Capture the cell that displays the provided text and extract its (X, Y) central coordinate. 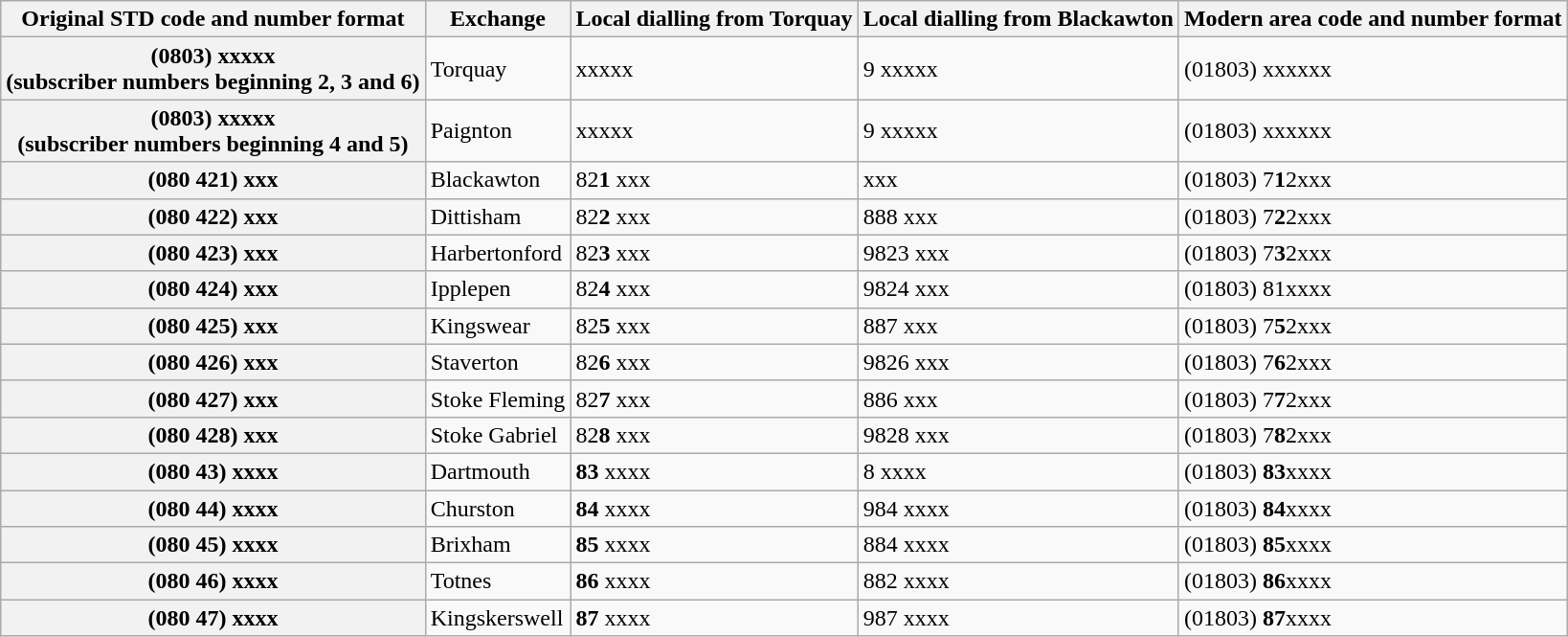
Original STD code and number format (213, 19)
Exchange (498, 19)
Local dialling from Torquay (714, 19)
Blackawton (498, 180)
Staverton (498, 362)
827 xxx (714, 398)
(080 421) xxx (213, 180)
86 xxxx (714, 581)
(080 46) xxxx (213, 581)
(080 427) xxx (213, 398)
(0803) xxxxx(subscriber numbers beginning 2, 3 and 6) (213, 69)
(0803) xxxxx(subscriber numbers beginning 4 and 5) (213, 130)
(01803) 712xxx (1373, 180)
(080 428) xxx (213, 435)
887 xxx (1019, 326)
83 xxxx (714, 471)
(080 44) xxxx (213, 509)
821 xxx (714, 180)
(01803) 762xxx (1373, 362)
(080 423) xxx (213, 253)
824 xxx (714, 289)
(01803) 81xxxx (1373, 289)
8 xxxx (1019, 471)
Dartmouth (498, 471)
Stoke Gabriel (498, 435)
822 xxx (714, 216)
(01803) 84xxxx (1373, 509)
Stoke Fleming (498, 398)
(080 45) xxxx (213, 545)
Dittisham (498, 216)
(01803) 782xxx (1373, 435)
9823 xxx (1019, 253)
(01803) 732xxx (1373, 253)
87 xxxx (714, 618)
Modern area code and number format (1373, 19)
Local dialling from Blackawton (1019, 19)
9828 xxx (1019, 435)
(01803) 83xxxx (1373, 471)
xxx (1019, 180)
(01803) 722xxx (1373, 216)
84 xxxx (714, 509)
Torquay (498, 69)
Kingskerswell (498, 618)
(01803) 86xxxx (1373, 581)
(080 422) xxx (213, 216)
(080 425) xxx (213, 326)
884 xxxx (1019, 545)
9824 xxx (1019, 289)
(080 424) xxx (213, 289)
823 xxx (714, 253)
85 xxxx (714, 545)
Brixham (498, 545)
886 xxx (1019, 398)
(01803) 87xxxx (1373, 618)
888 xxx (1019, 216)
Kingswear (498, 326)
9826 xxx (1019, 362)
(01803) 85xxxx (1373, 545)
(080 47) xxxx (213, 618)
825 xxx (714, 326)
987 xxxx (1019, 618)
(080 43) xxxx (213, 471)
Paignton (498, 130)
984 xxxx (1019, 509)
(01803) 772xxx (1373, 398)
Churston (498, 509)
Totnes (498, 581)
(01803) 752xxx (1373, 326)
Harbertonford (498, 253)
Ipplepen (498, 289)
882 xxxx (1019, 581)
(080 426) xxx (213, 362)
828 xxx (714, 435)
826 xxx (714, 362)
